Capture the cell that displays the provided text and extract its (x, y) central coordinate. 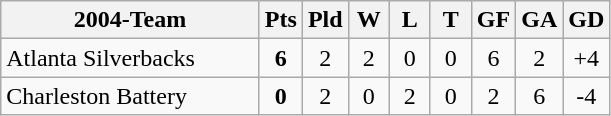
Pts (280, 20)
W (368, 20)
T (450, 20)
+4 (586, 58)
L (410, 20)
GD (586, 20)
Pld (325, 20)
GA (540, 20)
-4 (586, 96)
GF (493, 20)
Charleston Battery (130, 96)
2004-Team (130, 20)
Atlanta Silverbacks (130, 58)
